Scan for the cell matching the given text and deliver its [x, y] coordinate at center. 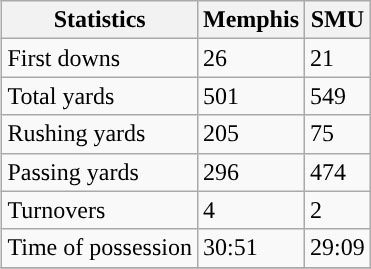
75 [338, 134]
SMU [338, 20]
Memphis [250, 20]
205 [250, 134]
549 [338, 96]
4 [250, 210]
26 [250, 58]
30:51 [250, 248]
296 [250, 172]
Rushing yards [100, 134]
501 [250, 96]
474 [338, 172]
Total yards [100, 96]
Turnovers [100, 210]
Statistics [100, 20]
29:09 [338, 248]
Passing yards [100, 172]
First downs [100, 58]
2 [338, 210]
Time of possession [100, 248]
21 [338, 58]
